From the cell containing the given text, extract its center point as (x, y) coordinate. 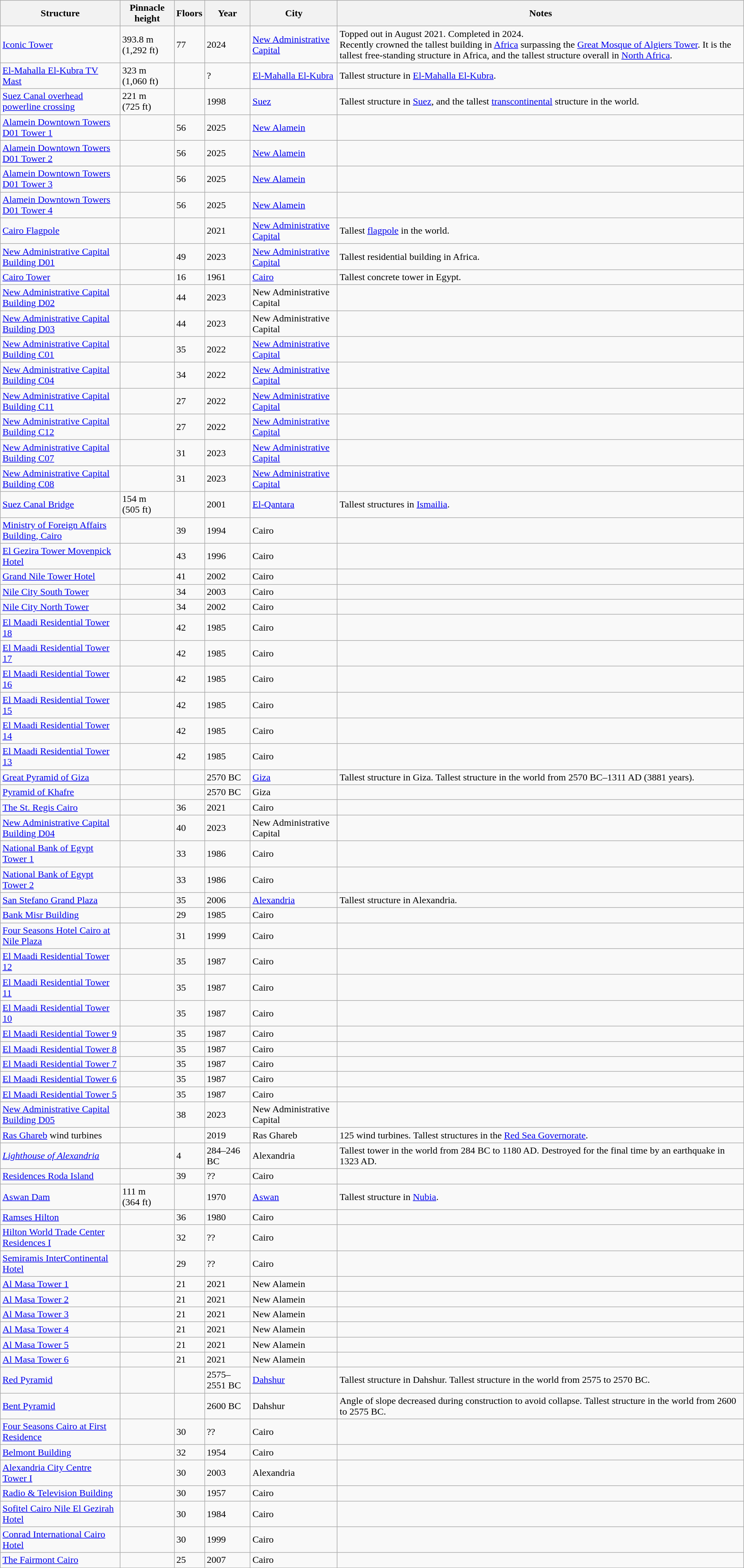
Tallest structure in Alexandria. (541, 900)
New Administrative Capital Building D05 (60, 1115)
38 (189, 1115)
El Maadi Residential Tower 14 (60, 731)
43 (189, 556)
Pinnacle height (147, 14)
Tallest structure in Nubia. (541, 1197)
16 (189, 277)
Al Masa Tower 2 (60, 1299)
49 (189, 257)
El Maadi Residential Tower 15 (60, 705)
El-Mahalla El-Kubra TV Mast (60, 75)
2600 BC (227, 1406)
Alamein Downtown Towers D01 Tower 1 (60, 127)
Notes (541, 14)
111 m(364 ft) (147, 1197)
National Bank of Egypt Tower 2 (60, 880)
Tallest structure in Suez, and the tallest transcontinental structure in the world. (541, 102)
National Bank of Egypt Tower 1 (60, 854)
El-Qantara (294, 505)
154 m(505 ft) (147, 505)
Belmont Building (60, 1452)
Nile City South Tower (60, 592)
Al Masa Tower 6 (60, 1360)
El Maadi Residential Tower 18 (60, 627)
2006 (227, 900)
41 (189, 577)
El Maadi Residential Tower 8 (60, 1049)
Cairo Flagpole (60, 230)
Al Masa Tower 5 (60, 1344)
Al Masa Tower 4 (60, 1329)
Bent Pyramid (60, 1406)
El Maadi Residential Tower 9 (60, 1034)
Cairo Tower (60, 277)
Residences Roda Island (60, 1176)
El Maadi Residential Tower 12 (60, 962)
The St. Regis Cairo (60, 807)
2575–2551 BC (227, 1380)
1994 (227, 530)
Conrad International Cairo Hotel (60, 1539)
El Maadi Residential Tower 13 (60, 757)
Angle of slope decreased during construction to avoid collapse. Tallest structure in the world from 2600 to 2575 BC. (541, 1406)
25 (189, 1560)
El Maadi Residential Tower 11 (60, 987)
Suez Canal overhead powerline crossing (60, 102)
Iconic Tower (60, 45)
New Administrative Capital Building C01 (60, 350)
4 (189, 1156)
Alamein Downtown Towers D01 Tower 4 (60, 205)
Grand Nile Tower Hotel (60, 577)
323 m(1,060 ft) (147, 75)
New Administrative Capital Building C07 (60, 453)
? (227, 75)
284–246 BC (227, 1156)
2007 (227, 1560)
Floors (189, 14)
Tallest tower in the world from 284 BC to 1180 AD. Destroyed for the final time by an earthquake in 1323 AD. (541, 1156)
Sofitel Cairo Nile El Gezirah Hotel (60, 1514)
New Administrative Capital Building C04 (60, 375)
The Fairmont Cairo (60, 1560)
Ramses Hilton (60, 1217)
El Maadi Residential Tower 10 (60, 1013)
Year (227, 14)
Semiramis InterContinental Hotel (60, 1264)
New Administrative Capital Building D03 (60, 323)
New Administrative Capital Building C08 (60, 478)
Bank Misr Building (60, 915)
Red Pyramid (60, 1380)
Tallest concrete tower in Egypt. (541, 277)
Al Masa Tower 3 (60, 1314)
1996 (227, 556)
Suez (294, 102)
Radio & Television Building (60, 1493)
77 (189, 45)
Aswan Dam (60, 1197)
New Administrative Capital Building D04 (60, 828)
New Administrative Capital Building C12 (60, 427)
393.8 m(1,292 ft) (147, 45)
Lighthouse of Alexandria (60, 1156)
El Maadi Residential Tower 7 (60, 1064)
Ministry of Foreign Affairs Building, Cairo (60, 530)
Aswan (294, 1197)
2024 (227, 45)
El Maadi Residential Tower 16 (60, 679)
El Maadi Residential Tower 5 (60, 1094)
Alamein Downtown Towers D01 Tower 3 (60, 179)
Hilton World Trade Center Residences I (60, 1237)
Al Masa Tower 1 (60, 1284)
1957 (227, 1493)
El Gezira Tower Movenpick Hotel (60, 556)
1954 (227, 1452)
Alamein Downtown Towers D01 Tower 2 (60, 153)
125 wind turbines. Tallest structures in the Red Sea Governorate. (541, 1135)
Tallest structures in Ismailia. (541, 505)
Four Seasons Hotel Cairo at Nile Plaza (60, 935)
1961 (227, 277)
2019 (227, 1135)
1998 (227, 102)
Tallest structure in El-Mahalla El-Kubra. (541, 75)
40 (189, 828)
Nile City North Tower (60, 607)
El-Mahalla El-Kubra (294, 75)
Tallest residential building in Africa. (541, 257)
Tallest structure in Dahshur. Tallest structure in the world from 2575 to 2570 BC. (541, 1380)
New Administrative Capital Building C11 (60, 401)
New Administrative Capital Building D02 (60, 297)
Tallest flagpole in the world. (541, 230)
Structure (60, 14)
Pyramid of Khafre (60, 792)
Tallest structure in Giza. Tallest structure in the world from 2570 BC–1311 AD (3881 years). (541, 777)
City (294, 14)
221 m(725 ft) (147, 102)
2001 (227, 505)
Four Seasons Cairo at First Residence (60, 1432)
Ras Ghareb (294, 1135)
Great Pyramid of Giza (60, 777)
1984 (227, 1514)
Ras Ghareb wind turbines (60, 1135)
El Maadi Residential Tower 6 (60, 1079)
San Stefano Grand Plaza (60, 900)
1970 (227, 1197)
Alexandria City Centre Tower I (60, 1473)
Suez Canal Bridge (60, 505)
El Maadi Residential Tower 17 (60, 653)
New Administrative Capital Building D01 (60, 257)
1980 (227, 1217)
